Identify which cell holds the provided text, then report its (X, Y) central coordinate. 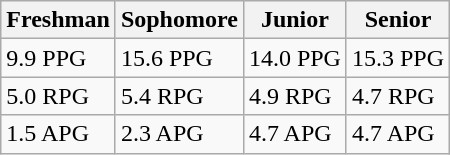
1.5 APG (58, 134)
15.3 PPG (398, 58)
Freshman (58, 20)
5.0 RPG (58, 96)
9.9 PPG (58, 58)
2.3 APG (179, 134)
4.9 RPG (294, 96)
5.4 RPG (179, 96)
Sophomore (179, 20)
Senior (398, 20)
15.6 PPG (179, 58)
Junior (294, 20)
14.0 PPG (294, 58)
4.7 RPG (398, 96)
